Return (x, y) of the center of cell containing provided text 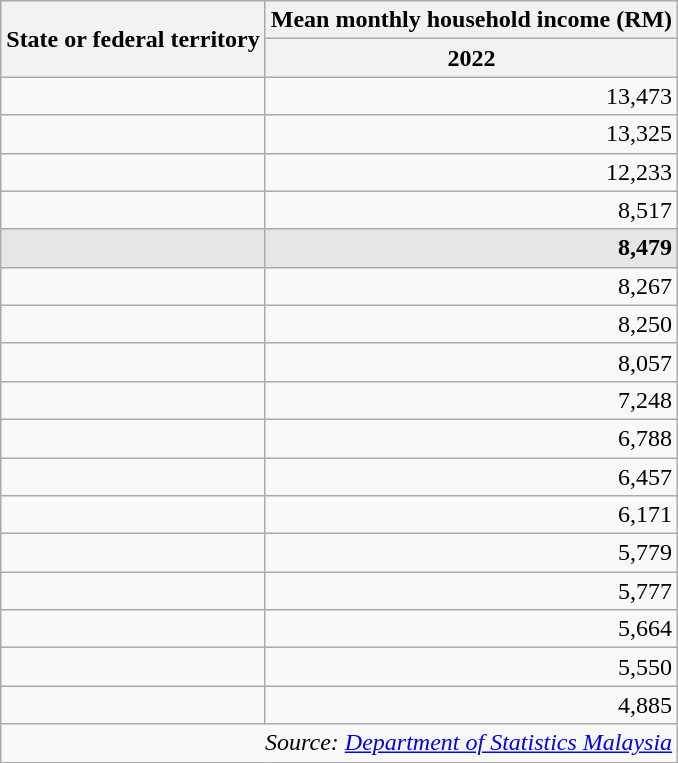
13,473 (471, 96)
8,267 (471, 286)
8,517 (471, 210)
8,479 (471, 248)
6,171 (471, 515)
8,250 (471, 324)
6,788 (471, 438)
Mean monthly household income (RM) (471, 20)
7,248 (471, 400)
Source: Department of Statistics Malaysia (340, 743)
2022 (471, 58)
5,777 (471, 591)
13,325 (471, 134)
5,779 (471, 553)
5,550 (471, 667)
5,664 (471, 629)
4,885 (471, 705)
State or federal territory (133, 39)
12,233 (471, 172)
8,057 (471, 362)
6,457 (471, 477)
